Find where the given text appears and provide that cell's center as (X, Y) coordinate. 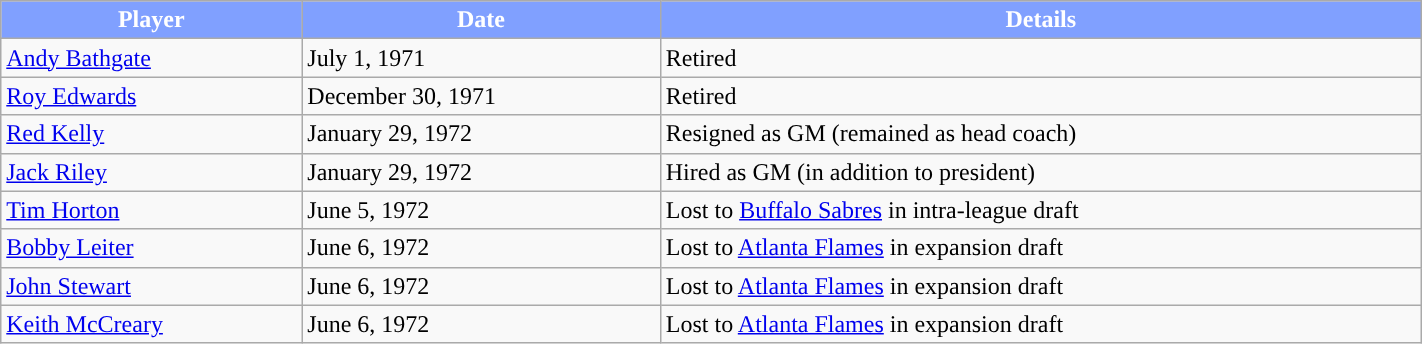
Resigned as GM (remained as head coach) (1040, 134)
December 30, 1971 (481, 96)
Hired as GM (in addition to president) (1040, 172)
Date (481, 20)
Red Kelly (152, 134)
Roy Edwards (152, 96)
Jack Riley (152, 172)
Lost to Buffalo Sabres in intra-league draft (1040, 210)
Keith McCreary (152, 324)
Andy Bathgate (152, 58)
John Stewart (152, 286)
Player (152, 20)
Details (1040, 20)
Tim Horton (152, 210)
Bobby Leiter (152, 248)
June 5, 1972 (481, 210)
July 1, 1971 (481, 58)
